Pinpoint the cell where the given text exists, returning its (X, Y) midpoint coordinate. 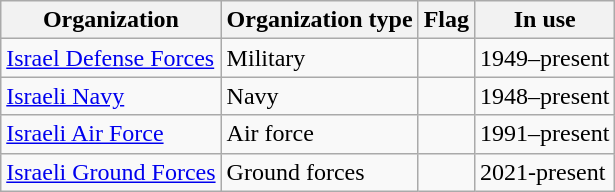
1948–present (545, 96)
1991–present (545, 134)
In use (545, 20)
Organization type (320, 20)
Israeli Ground Forces (111, 172)
Israel Defense Forces (111, 58)
Military (320, 58)
2021-present (545, 172)
Flag (446, 20)
Air force (320, 134)
Organization (111, 20)
Navy (320, 96)
Israeli Air Force (111, 134)
Ground forces (320, 172)
1949–present (545, 58)
Israeli Navy (111, 96)
